Determine the [x, y] coordinate at the center of the cell enclosing the given text.  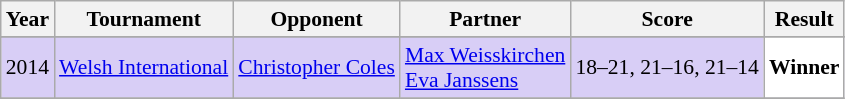
Welsh International [144, 68]
Year [28, 19]
Partner [485, 19]
Tournament [144, 19]
Winner [804, 68]
Score [667, 19]
Opponent [316, 19]
Christopher Coles [316, 68]
Result [804, 19]
Max Weisskirchen Eva Janssens [485, 68]
18–21, 21–16, 21–14 [667, 68]
2014 [28, 68]
